Search for the cell housing the specified text and yield its [X, Y] center coordinate. 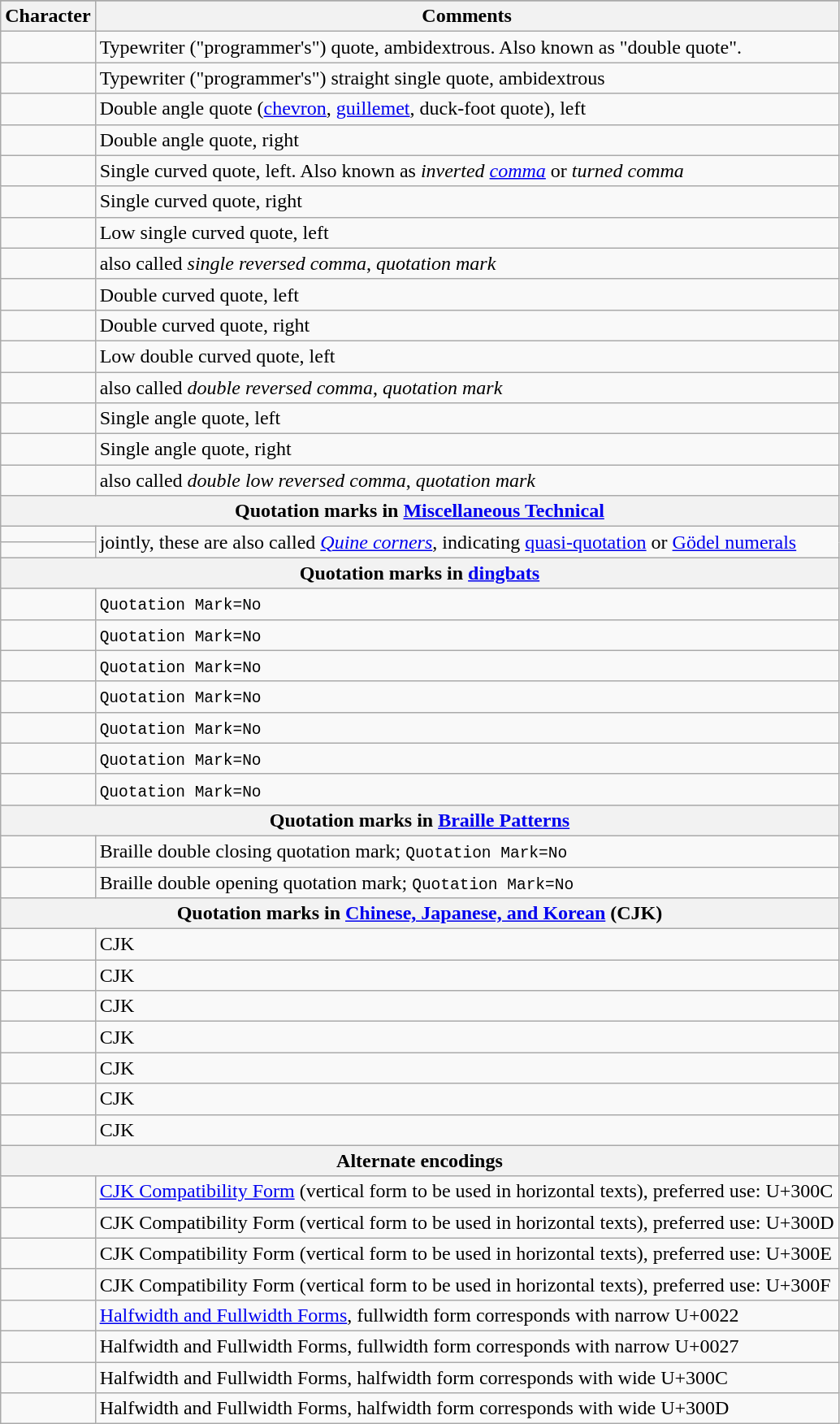
Typewriter ("programmer's") straight single quote, ambidextrous [466, 78]
CJK Compatibility Form (vertical form to be used in horizontal texts), preferred use: U+300F [466, 1284]
Braille double closing quotation mark; Quotation Mark=No [466, 851]
Single curved quote, right [466, 202]
Low single curved quote, left [466, 232]
Single angle quote, left [466, 419]
also called double low reversed comma, quotation mark [466, 480]
Quotation marks in Miscellaneous Technical [419, 511]
Single angle quote, right [466, 449]
Comments [466, 16]
Halfwidth and Fullwidth Forms, fullwidth form corresponds with narrow U+0022 [466, 1315]
Double curved quote, right [466, 325]
also called double reversed comma, quotation mark [466, 388]
Alternate encodings [419, 1161]
Character [48, 16]
also called single reversed comma, quotation mark [466, 263]
Double curved quote, left [466, 294]
Single curved quote, left. Also known as inverted comma or turned comma [466, 171]
CJK Compatibility Form (vertical form to be used in horizontal texts), preferred use: U+300E [466, 1253]
Halfwidth and Fullwidth Forms, halfwidth form corresponds with wide U+300D [466, 1409]
Quotation marks in dingbats [419, 573]
Halfwidth and Fullwidth Forms, halfwidth form corresponds with wide U+300C [466, 1378]
Typewriter ("programmer's") quote, ambidextrous. Also known as "double quote". [466, 47]
Halfwidth and Fullwidth Forms, fullwidth form corresponds with narrow U+0027 [466, 1346]
Low double curved quote, left [466, 356]
Quotation marks in Braille Patterns [419, 820]
Braille double opening quotation mark; Quotation Mark=No [466, 882]
Double angle quote, right [466, 140]
Quotation marks in Chinese, Japanese, and Korean (CJK) [419, 914]
jointly, these are also called Quine corners, indicating quasi-quotation or Gödel numerals [466, 542]
CJK Compatibility Form (vertical form to be used in horizontal texts), preferred use: U+300C [466, 1192]
Double angle quote (chevron, guillemet, duck-foot quote), left [466, 109]
CJK Compatibility Form (vertical form to be used in horizontal texts), preferred use: U+300D [466, 1222]
